Return the [x, y] coordinate for the center point of the cell that contains the specified text.  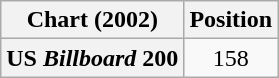
Position [231, 20]
158 [231, 58]
Chart (2002) [92, 20]
US Billboard 200 [92, 58]
